Return the (x, y) coordinate for the center point of the cell that contains the specified text.  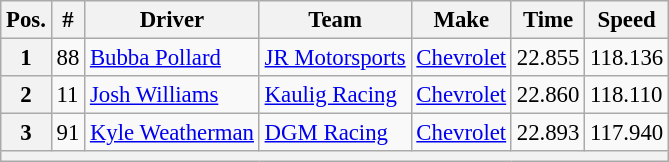
117.940 (627, 133)
Pos. (26, 20)
JR Motorsports (335, 58)
Time (548, 20)
91 (68, 133)
22.860 (548, 95)
1 (26, 58)
Make (461, 20)
Driver (172, 20)
2 (26, 95)
11 (68, 95)
118.110 (627, 95)
22.855 (548, 58)
22.893 (548, 133)
118.136 (627, 58)
Speed (627, 20)
Team (335, 20)
Kyle Weatherman (172, 133)
# (68, 20)
Kaulig Racing (335, 95)
Josh Williams (172, 95)
DGM Racing (335, 133)
88 (68, 58)
3 (26, 133)
Bubba Pollard (172, 58)
